Find where the given text appears and provide that cell's center as (x, y) coordinate. 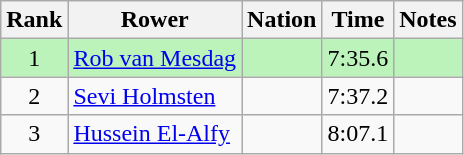
1 (34, 58)
7:37.2 (358, 96)
Rank (34, 20)
Notes (428, 20)
Time (358, 20)
Sevi Holmsten (155, 96)
7:35.6 (358, 58)
Hussein El-Alfy (155, 134)
Nation (282, 20)
Rower (155, 20)
Rob van Mesdag (155, 58)
8:07.1 (358, 134)
2 (34, 96)
3 (34, 134)
